Locate the cell with the specified text and output its [x, y] center coordinate. 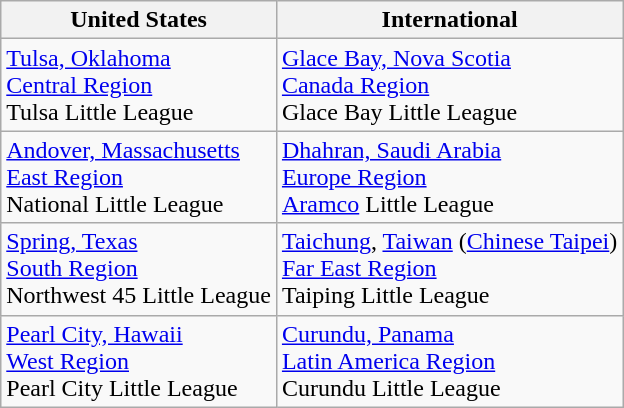
Taichung, Taiwan (Chinese Taipei)Far East RegionTaiping Little League [449, 269]
United States [139, 20]
Tulsa, OklahomaCentral RegionTulsa Little League [139, 85]
International [449, 20]
Dhahran, Saudi ArabiaEurope RegionAramco Little League [449, 177]
Curundu, PanamaLatin America RegionCurundu Little League [449, 361]
Glace Bay, Nova Scotia Canada RegionGlace Bay Little League [449, 85]
Andover, MassachusettsEast RegionNational Little League [139, 177]
Spring, TexasSouth RegionNorthwest 45 Little League [139, 269]
Pearl City, HawaiiWest RegionPearl City Little League [139, 361]
